For the text-containing cell, return its midpoint in (x, y) coordinate format. 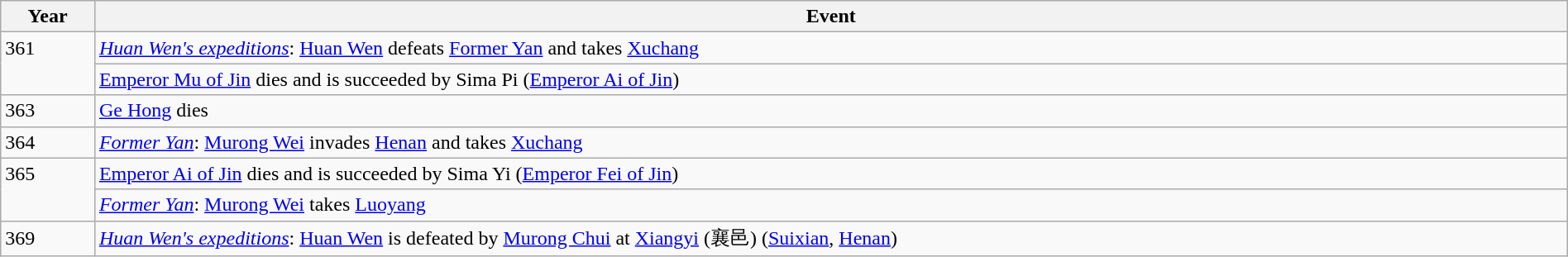
369 (48, 238)
363 (48, 111)
Former Yan: Murong Wei invades Henan and takes Xuchang (830, 142)
Event (830, 17)
Huan Wen's expeditions: Huan Wen is defeated by Murong Chui at Xiangyi (襄邑) (Suixian, Henan) (830, 238)
364 (48, 142)
Emperor Ai of Jin dies and is succeeded by Sima Yi (Emperor Fei of Jin) (830, 174)
Emperor Mu of Jin dies and is succeeded by Sima Pi (Emperor Ai of Jin) (830, 79)
Huan Wen's expeditions: Huan Wen defeats Former Yan and takes Xuchang (830, 48)
Ge Hong dies (830, 111)
Year (48, 17)
361 (48, 64)
Former Yan: Murong Wei takes Luoyang (830, 205)
365 (48, 189)
